Detect which cell encompasses the target text, then output its [x, y] center coordinate. 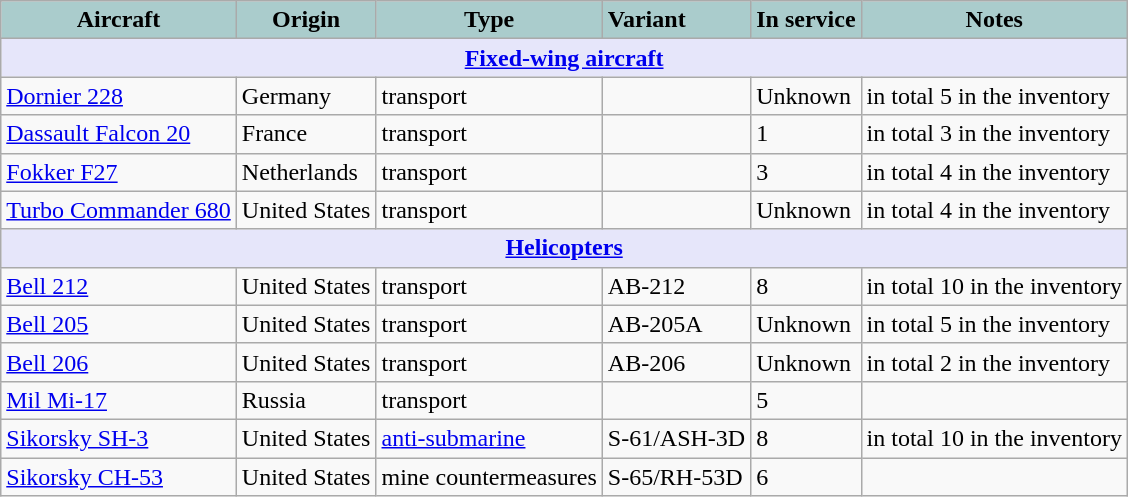
5 [806, 400]
Dassault Falcon 20 [119, 134]
AB-212 [676, 286]
Bell 212 [119, 286]
Turbo Commander 680 [119, 210]
Netherlands [306, 172]
In service [806, 20]
Fokker F27 [119, 172]
Mil Mi-17 [119, 400]
Bell 206 [119, 362]
1 [806, 134]
AB-206 [676, 362]
Aircraft [119, 20]
Variant [676, 20]
Notes [994, 20]
Bell 205 [119, 324]
Dornier 228 [119, 96]
mine countermeasures [489, 477]
Fixed-wing aircraft [564, 58]
Russia [306, 400]
Sikorsky SH-3 [119, 438]
anti-submarine [489, 438]
Type [489, 20]
AB-205A [676, 324]
S-61/ASH-3D [676, 438]
S-65/RH-53D [676, 477]
in total 3 in the inventory [994, 134]
in total 2 in the inventory [994, 362]
Helicopters [564, 248]
Sikorsky CH-53 [119, 477]
6 [806, 477]
3 [806, 172]
Germany [306, 96]
Origin [306, 20]
France [306, 134]
